Identify which cell holds the provided text, then report its (X, Y) central coordinate. 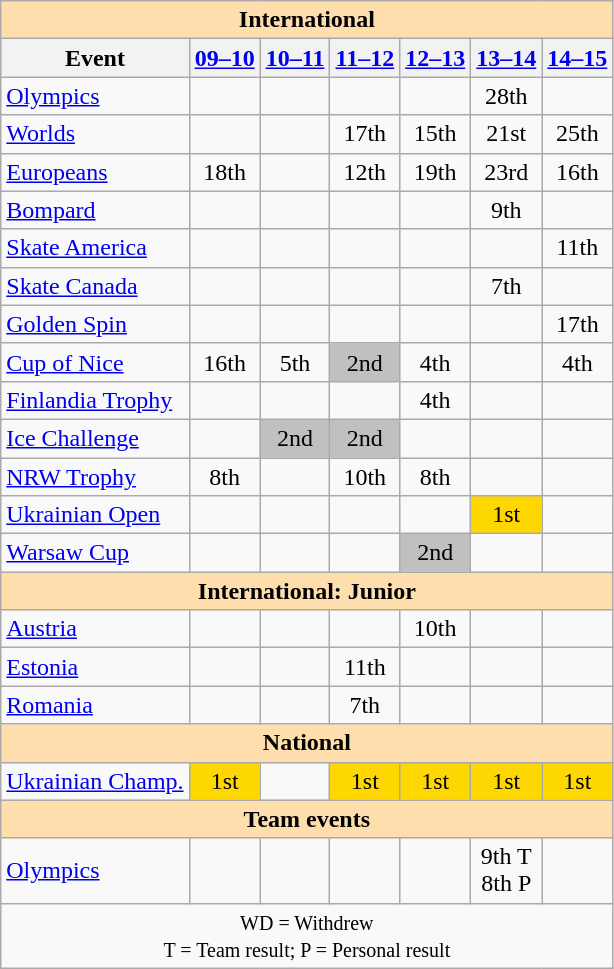
11–12 (365, 58)
18th (224, 172)
9th T 8th P (506, 870)
Event (95, 58)
International (307, 20)
13–14 (506, 58)
Romania (95, 705)
Ice Challenge (95, 438)
Ukrainian Open (95, 515)
Austria (95, 629)
5th (295, 362)
12–13 (436, 58)
Golden Spin (95, 324)
Warsaw Cup (95, 553)
International: Junior (307, 591)
Ukrainian Champ. (95, 781)
National (307, 743)
Skate Canada (95, 286)
12th (365, 172)
Cup of Nice (95, 362)
19th (436, 172)
Skate America (95, 248)
21st (506, 134)
25th (578, 134)
WD = Withdrew T = Team result; P = Personal result (307, 936)
Bompard (95, 210)
10–11 (295, 58)
Estonia (95, 667)
14–15 (578, 58)
09–10 (224, 58)
NRW Trophy (95, 477)
Finlandia Trophy (95, 400)
28th (506, 96)
Worlds (95, 134)
15th (436, 134)
Team events (307, 819)
23rd (506, 172)
Europeans (95, 172)
9th (506, 210)
